Extract the [X, Y] coordinate from the center of the cell holding the provided text.  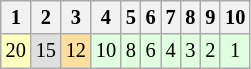
9 [210, 17]
5 [131, 17]
20 [16, 51]
7 [171, 17]
12 [76, 51]
15 [46, 51]
